Capture the cell that displays the provided text and extract its [x, y] central coordinate. 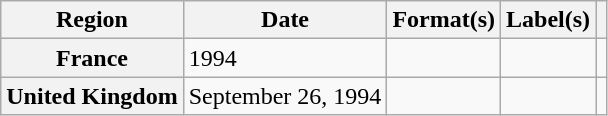
United Kingdom [92, 96]
1994 [285, 58]
Region [92, 20]
Label(s) [548, 20]
Format(s) [444, 20]
Date [285, 20]
September 26, 1994 [285, 96]
France [92, 58]
